Identify which cell holds the provided text, then report its (x, y) central coordinate. 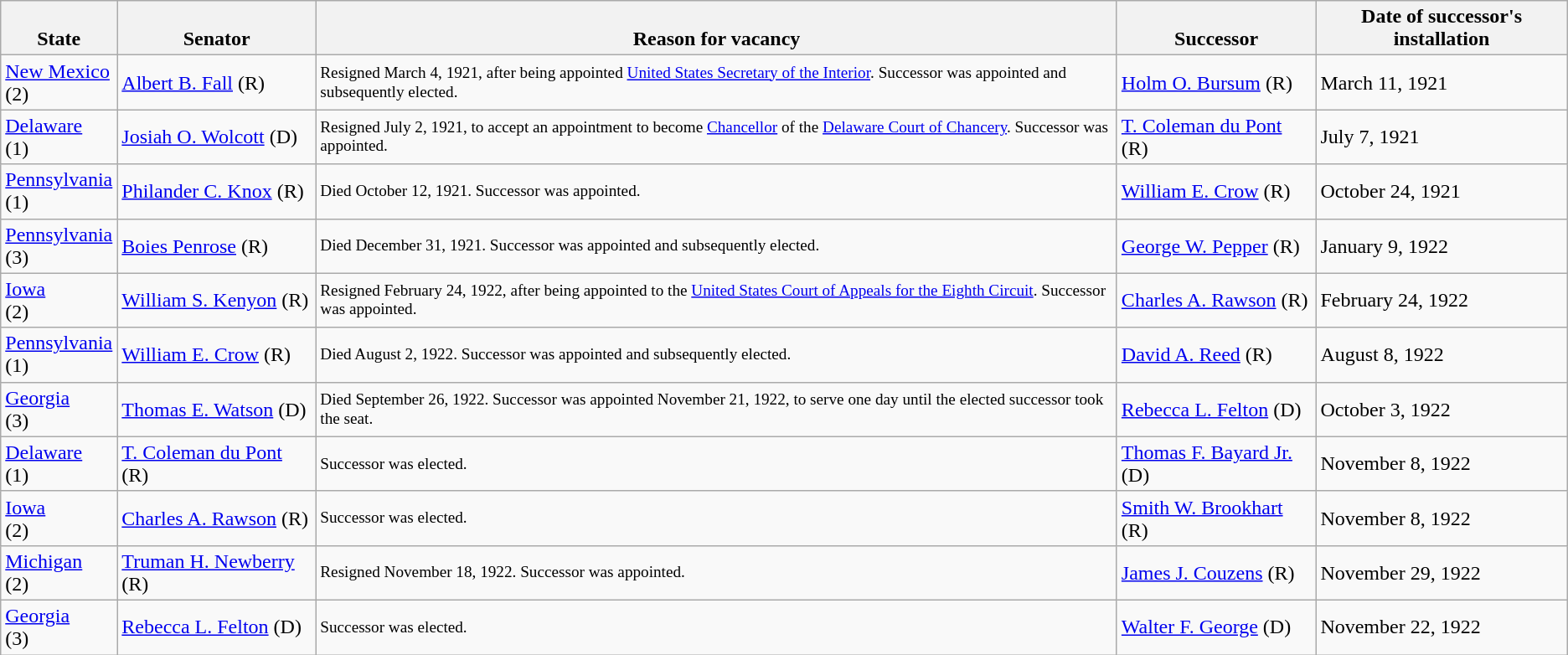
Boies Penrose (R) (217, 246)
July 7, 1921 (1442, 137)
Josiah O. Wolcott (D) (217, 137)
Albert B. Fall (R) (217, 82)
Resigned July 2, 1921, to accept an appointment to become Chancellor of the Delaware Court of Chancery. Successor was appointed. (717, 137)
Died September 26, 1922. Successor was appointed November 21, 1922, to serve one day until the elected successor took the seat. (717, 409)
August 8, 1922 (1442, 355)
February 24, 1922 (1442, 300)
Resigned March 4, 1921, after being appointed United States Secretary of the Interior. Successor was appointed and subsequently elected. (717, 82)
November 22, 1922 (1442, 627)
January 9, 1922 (1442, 246)
David A. Reed (R) (1216, 355)
Died December 31, 1921. Successor was appointed and subsequently elected. (717, 246)
Thomas F. Bayard Jr. (D) (1216, 464)
October 24, 1921 (1442, 191)
George W. Pepper (R) (1216, 246)
November 29, 1922 (1442, 573)
Senator (217, 28)
Walter F. George (D) (1216, 627)
March 11, 1921 (1442, 82)
Date of successor's installation (1442, 28)
Resigned February 24, 1922, after being appointed to the United States Court of Appeals for the Eighth Circuit. Successor was appointed. (717, 300)
Resigned November 18, 1922. Successor was appointed. (717, 573)
Philander C. Knox (R) (217, 191)
State (59, 28)
October 3, 1922 (1442, 409)
Truman H. Newberry (R) (217, 573)
Successor (1216, 28)
Michigan(2) (59, 573)
Died August 2, 1922. Successor was appointed and subsequently elected. (717, 355)
Pennsylvania(3) (59, 246)
New Mexico(2) (59, 82)
Reason for vacancy (717, 28)
Died October 12, 1921. Successor was appointed. (717, 191)
Thomas E. Watson (D) (217, 409)
Holm O. Bursum (R) (1216, 82)
Smith W. Brookhart (R) (1216, 518)
William S. Kenyon (R) (217, 300)
James J. Couzens (R) (1216, 573)
